From the cell containing the given text, extract its center point as (X, Y) coordinate. 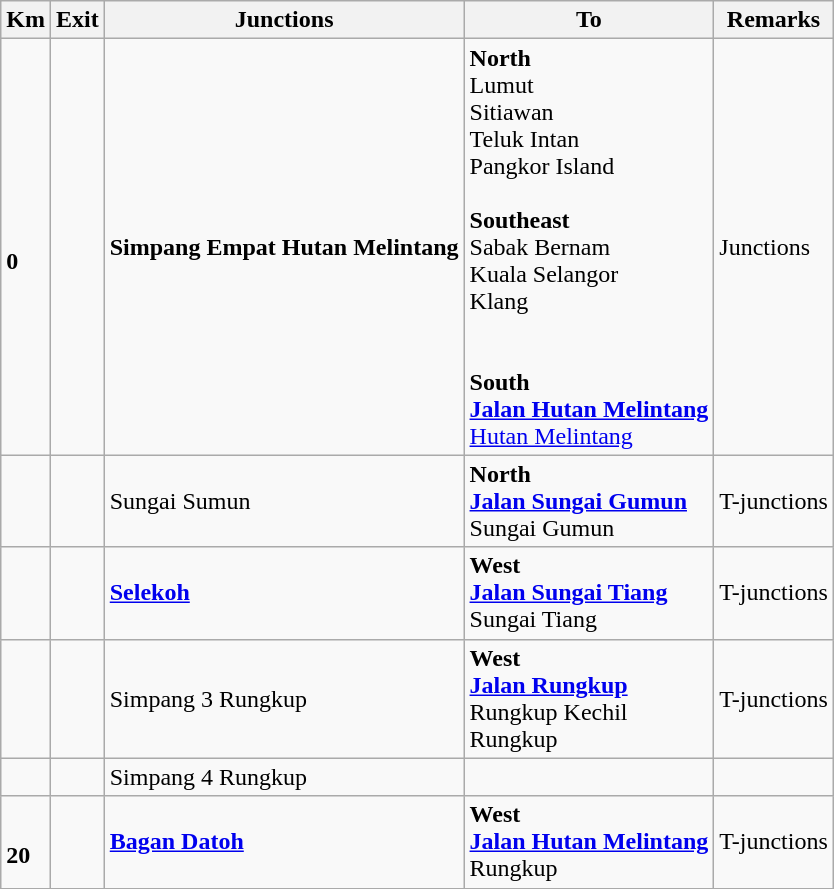
West Jalan RungkupRungkup KechilRungkup (589, 698)
West Jalan Sungai TiangSungai Tiang (589, 593)
North Jalan Sungai GumunSungai Gumun (589, 501)
North Lumut Sitiawan Teluk Intan Pangkor IslandSoutheast Sabak Bernam Kuala Selangor KlangSouth Jalan Hutan MelintangHutan Melintang (589, 247)
Simpang Empat Hutan Melintang (284, 247)
To (589, 20)
Exit (77, 20)
Km (26, 20)
Selekoh (284, 593)
Sungai Sumun (284, 501)
Simpang 4 Rungkup (284, 777)
Bagan Datoh (284, 842)
Remarks (774, 20)
0 (26, 247)
West Jalan Hutan MelintangRungkup (589, 842)
Simpang 3 Rungkup (284, 698)
20 (26, 842)
